Find where the given text appears and provide that cell's center as [x, y] coordinate. 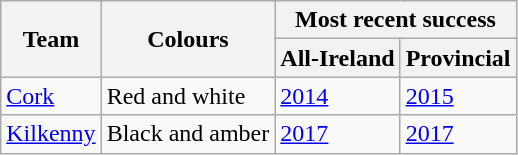
Kilkenny [51, 134]
Colours [188, 39]
Provincial [458, 58]
Black and amber [188, 134]
Cork [51, 96]
All-Ireland [338, 58]
Red and white [188, 96]
2014 [338, 96]
2015 [458, 96]
Most recent success [396, 20]
Team [51, 39]
